Detect which cell encompasses the target text, then output its [x, y] center coordinate. 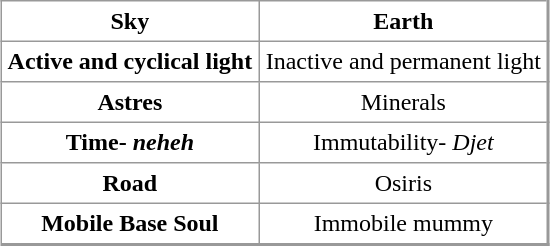
Osiris [404, 183]
Astres [130, 102]
Minerals [404, 102]
Immobile mummy [404, 224]
Mobile Base Soul [130, 224]
Immutability- Djet [404, 142]
Earth [404, 21]
Time- neheh [130, 142]
Inactive and permanent light [404, 61]
Sky [130, 21]
Active and cyclical light [130, 61]
Road [130, 183]
